For the text-containing cell, return its midpoint in [x, y] coordinate format. 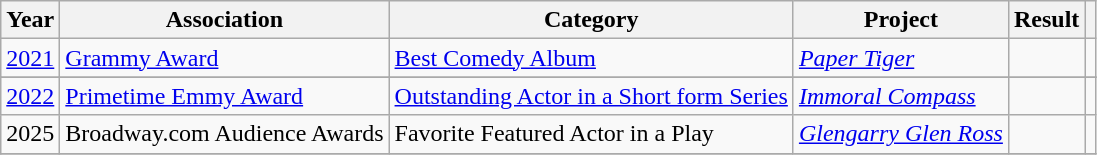
Favorite Featured Actor in a Play [591, 134]
Primetime Emmy Award [224, 96]
2022 [30, 96]
Result [1046, 20]
Immoral Compass [900, 96]
2021 [30, 58]
2025 [30, 134]
Grammy Award [224, 58]
Category [591, 20]
Paper Tiger [900, 58]
Glengarry Glen Ross [900, 134]
Broadway.com Audience Awards [224, 134]
Project [900, 20]
Association [224, 20]
Best Comedy Album [591, 58]
Outstanding Actor in a Short form Series [591, 96]
Year [30, 20]
